Capture the cell that displays the provided text and extract its (x, y) central coordinate. 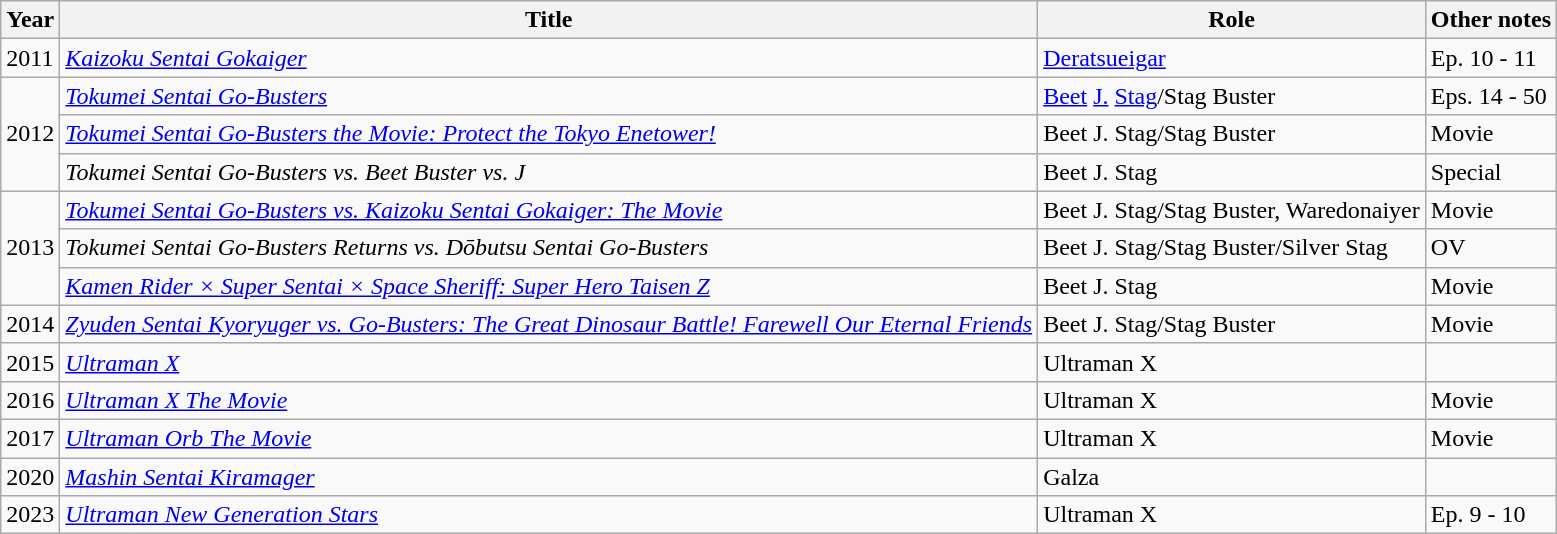
2011 (30, 58)
Tokumei Sentai Go-Busters vs. Kaizoku Sentai Gokaiger: The Movie (549, 210)
2016 (30, 400)
Ultraman Orb The Movie (549, 438)
Title (549, 20)
Galza (1232, 477)
Kaizoku Sentai Gokaiger (549, 58)
2017 (30, 438)
Mashin Sentai Kiramager (549, 477)
2020 (30, 477)
Other notes (1490, 20)
Kamen Rider × Super Sentai × Space Sheriff: Super Hero Taisen Z (549, 286)
2012 (30, 134)
Ep. 10 - 11 (1490, 58)
Ultraman X The Movie (549, 400)
Ultraman New Generation Stars (549, 515)
OV (1490, 248)
Tokumei Sentai Go-Busters (549, 96)
2013 (30, 248)
Tokumei Sentai Go-Busters the Movie: Protect the Tokyo Enetower! (549, 134)
Eps. 14 - 50 (1490, 96)
Zyuden Sentai Kyoryuger vs. Go-Busters: The Great Dinosaur Battle! Farewell Our Eternal Friends (549, 324)
Special (1490, 172)
2014 (30, 324)
Year (30, 20)
Tokumei Sentai Go-Busters Returns vs. Dōbutsu Sentai Go-Busters (549, 248)
Beet J. Stag/Stag Buster, Waredonaiyer (1232, 210)
Role (1232, 20)
2015 (30, 362)
Deratsueigar (1232, 58)
Beet J. Stag/Stag Buster/Silver Stag (1232, 248)
2023 (30, 515)
Tokumei Sentai Go-Busters vs. Beet Buster vs. J (549, 172)
Ep. 9 - 10 (1490, 515)
